For the text-containing cell, return its midpoint in (X, Y) coordinate format. 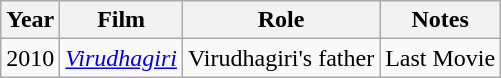
Role (280, 20)
Notes (440, 20)
2010 (30, 58)
Virudhagiri's father (280, 58)
Last Movie (440, 58)
Year (30, 20)
Film (122, 20)
Virudhagiri (122, 58)
